Pinpoint the cell where the given text exists, returning its [X, Y] midpoint coordinate. 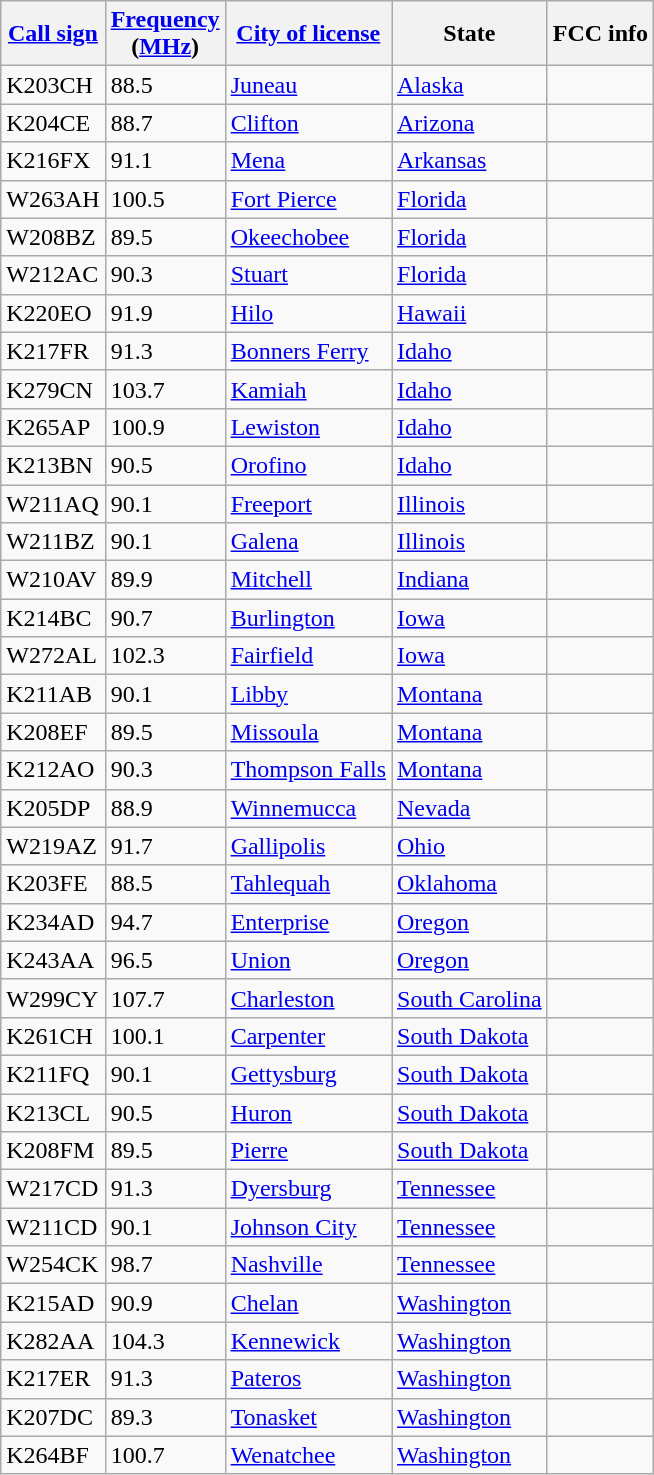
Freeport [308, 503]
Juneau [308, 85]
Missoula [308, 732]
Carpenter [308, 1036]
South Carolina [470, 998]
Bonners Ferry [308, 351]
Galena [308, 542]
W208BZ [53, 237]
K243AA [53, 960]
W263AH [53, 199]
K203CH [53, 85]
K217FR [53, 351]
90.9 [165, 1303]
Mena [308, 161]
City of license [308, 34]
Call sign [53, 34]
104.3 [165, 1341]
W254CK [53, 1265]
W210AV [53, 580]
Clifton [308, 123]
Wenatchee [308, 1455]
Gallipolis [308, 846]
Kamiah [308, 389]
K213BN [53, 465]
W212AC [53, 275]
W211AQ [53, 503]
K282AA [53, 1341]
Orofino [308, 465]
Kennewick [308, 1341]
Chelan [308, 1303]
K234AD [53, 922]
K217ER [53, 1379]
W299CY [53, 998]
89.9 [165, 580]
K211AB [53, 694]
94.7 [165, 922]
102.3 [165, 656]
91.7 [165, 846]
Huron [308, 1113]
K203FE [53, 884]
K208EF [53, 732]
Lewiston [308, 427]
Winnemucca [308, 808]
Johnson City [308, 1227]
100.5 [165, 199]
K207DC [53, 1417]
Libby [308, 694]
K264BF [53, 1455]
Stuart [308, 275]
100.1 [165, 1036]
K214BC [53, 618]
Dyersburg [308, 1189]
K205DP [53, 808]
90.7 [165, 618]
Charleston [308, 998]
Arkansas [470, 161]
K265AP [53, 427]
Fort Pierce [308, 199]
91.9 [165, 313]
Union [308, 960]
K213CL [53, 1113]
Alaska [470, 85]
Hilo [308, 313]
96.5 [165, 960]
91.1 [165, 161]
Thompson Falls [308, 770]
K211FQ [53, 1074]
K261CH [53, 1036]
Arizona [470, 123]
Frequency(MHz) [165, 34]
W211CD [53, 1227]
Tahlequah [308, 884]
Enterprise [308, 922]
88.7 [165, 123]
Okeechobee [308, 237]
100.7 [165, 1455]
Nevada [470, 808]
Burlington [308, 618]
98.7 [165, 1265]
88.9 [165, 808]
Tonasket [308, 1417]
Pierre [308, 1151]
100.9 [165, 427]
Nashville [308, 1265]
W217CD [53, 1189]
K215AD [53, 1303]
K220EO [53, 313]
W219AZ [53, 846]
Indiana [470, 580]
Mitchell [308, 580]
K212AO [53, 770]
Pateros [308, 1379]
107.7 [165, 998]
103.7 [165, 389]
K279CN [53, 389]
Hawaii [470, 313]
W211BZ [53, 542]
K216FX [53, 161]
FCC info [600, 34]
W272AL [53, 656]
Gettysburg [308, 1074]
Fairfield [308, 656]
Ohio [470, 846]
Oklahoma [470, 884]
State [470, 34]
89.3 [165, 1417]
K208FM [53, 1151]
K204CE [53, 123]
